Extract the [x, y] coordinate from the center of the cell holding the provided text.  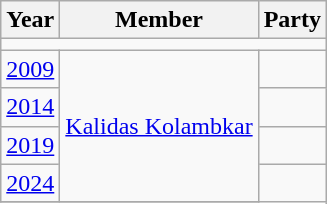
2024 [30, 183]
2014 [30, 107]
Member [159, 20]
Party [292, 20]
Year [30, 20]
Kalidas Kolambkar [159, 126]
2019 [30, 145]
2009 [30, 69]
